Determine the (X, Y) coordinate at the center of the cell enclosing the given text.  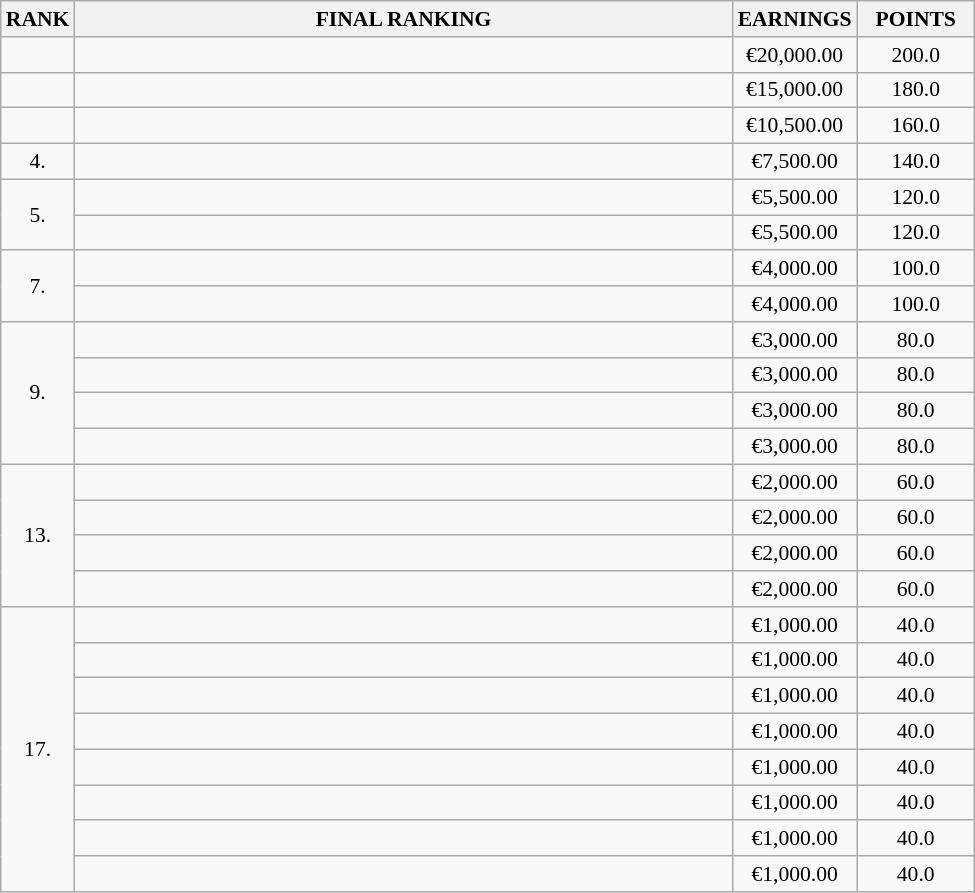
9. (38, 393)
7. (38, 286)
RANK (38, 19)
FINAL RANKING (403, 19)
13. (38, 535)
140.0 (916, 162)
€15,000.00 (795, 90)
200.0 (916, 55)
180.0 (916, 90)
5. (38, 214)
€10,500.00 (795, 126)
€7,500.00 (795, 162)
17. (38, 750)
EARNINGS (795, 19)
4. (38, 162)
POINTS (916, 19)
€20,000.00 (795, 55)
160.0 (916, 126)
